Identify which cell holds the provided text, then report its (x, y) central coordinate. 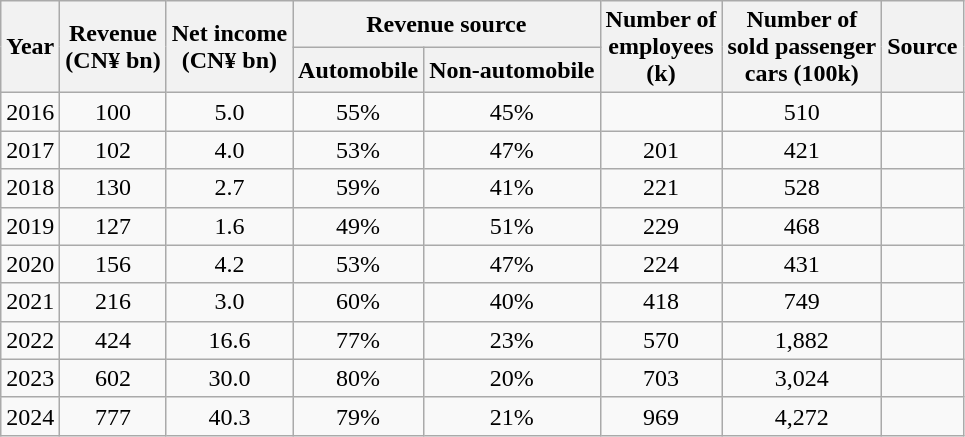
59% (358, 188)
79% (358, 416)
3.0 (229, 302)
40.3 (229, 416)
130 (113, 188)
127 (113, 226)
156 (113, 264)
2023 (30, 378)
418 (661, 302)
2020 (30, 264)
1,882 (802, 340)
Non-automobile (512, 70)
229 (661, 226)
80% (358, 378)
55% (358, 112)
2024 (30, 416)
Revenue(CN¥ bn) (113, 47)
Source (922, 47)
Revenue source (446, 24)
Automobile (358, 70)
23% (512, 340)
4.2 (229, 264)
2018 (30, 188)
969 (661, 416)
421 (802, 150)
Year (30, 47)
221 (661, 188)
201 (661, 150)
2.7 (229, 188)
777 (113, 416)
602 (113, 378)
41% (512, 188)
749 (802, 302)
40% (512, 302)
528 (802, 188)
60% (358, 302)
2016 (30, 112)
77% (358, 340)
100 (113, 112)
16.6 (229, 340)
2017 (30, 150)
30.0 (229, 378)
2019 (30, 226)
2022 (30, 340)
431 (802, 264)
Number ofemployees(k) (661, 47)
21% (512, 416)
570 (661, 340)
1.6 (229, 226)
703 (661, 378)
510 (802, 112)
424 (113, 340)
224 (661, 264)
5.0 (229, 112)
51% (512, 226)
3,024 (802, 378)
4.0 (229, 150)
49% (358, 226)
2021 (30, 302)
216 (113, 302)
45% (512, 112)
102 (113, 150)
Number ofsold passengercars (100k) (802, 47)
Net income(CN¥ bn) (229, 47)
20% (512, 378)
4,272 (802, 416)
468 (802, 226)
